Identify which cell holds the provided text, then report its [X, Y] central coordinate. 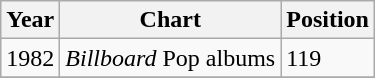
119 [328, 58]
Year [30, 20]
Billboard Pop albums [170, 58]
Chart [170, 20]
Position [328, 20]
1982 [30, 58]
